Pinpoint the cell where the given text exists, returning its [X, Y] midpoint coordinate. 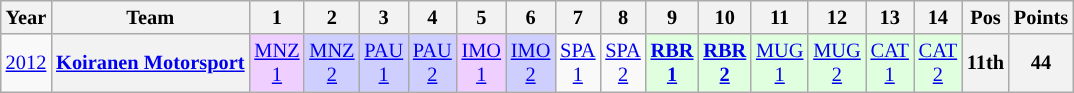
Team [150, 17]
1 [276, 17]
IMO1 [482, 63]
13 [890, 17]
8 [622, 17]
Koiranen Motorsport [150, 63]
5 [482, 17]
CAT1 [890, 63]
6 [530, 17]
IMO2 [530, 63]
RBR2 [724, 63]
CAT2 [938, 63]
3 [384, 17]
Pos [986, 17]
11 [780, 17]
11th [986, 63]
MNZ2 [332, 63]
SPA2 [622, 63]
4 [432, 17]
7 [578, 17]
MUG1 [780, 63]
PAU2 [432, 63]
12 [836, 17]
Points [1041, 17]
14 [938, 17]
MNZ1 [276, 63]
MUG2 [836, 63]
9 [672, 17]
RBR1 [672, 63]
SPA1 [578, 63]
2012 [26, 63]
PAU1 [384, 63]
2 [332, 17]
44 [1041, 63]
Year [26, 17]
10 [724, 17]
